Provide the (X, Y) coordinate of the cell's center where the given text is located.  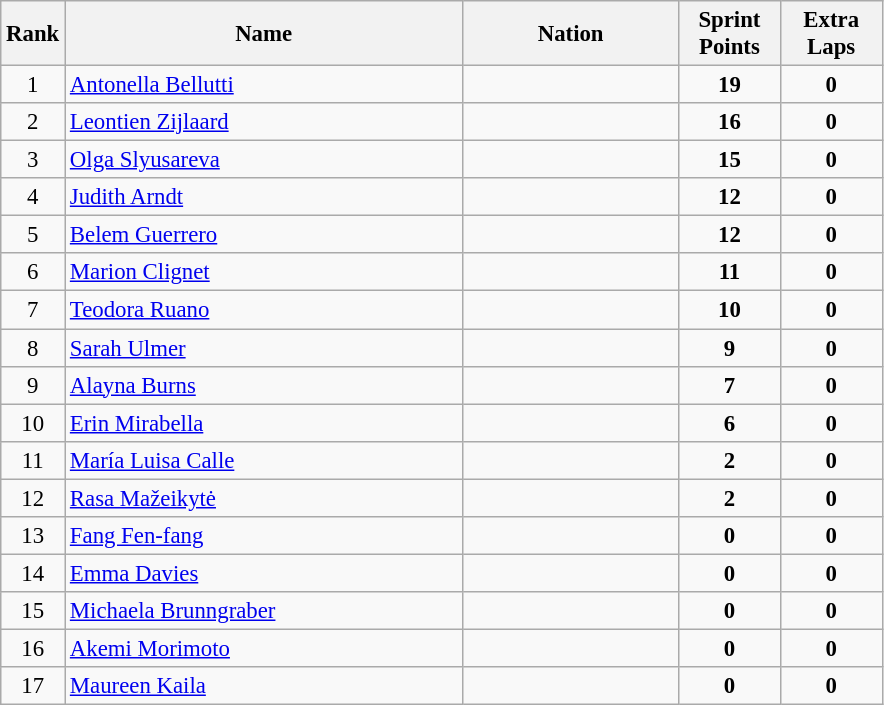
Teodora Ruano (264, 310)
1 (33, 85)
María Luisa Calle (264, 460)
Emma Davies (264, 573)
Maureen Kaila (264, 686)
ExtraLaps (831, 34)
17 (33, 686)
Belem Guerrero (264, 235)
Michaela Brunngraber (264, 611)
Judith Arndt (264, 197)
Name (264, 34)
4 (33, 197)
SprintPoints (730, 34)
3 (33, 160)
13 (33, 536)
Nation (571, 34)
Rasa Mažeikytė (264, 498)
14 (33, 573)
Leontien Zijlaard (264, 122)
Erin Mirabella (264, 423)
Marion Clignet (264, 273)
Olga Slyusareva (264, 160)
Akemi Morimoto (264, 648)
19 (730, 85)
5 (33, 235)
Alayna Burns (264, 385)
Rank (33, 34)
8 (33, 348)
Antonella Bellutti (264, 85)
Sarah Ulmer (264, 348)
Fang Fen-fang (264, 536)
